Return the (x, y) coordinate for the center point of the cell that contains the specified text.  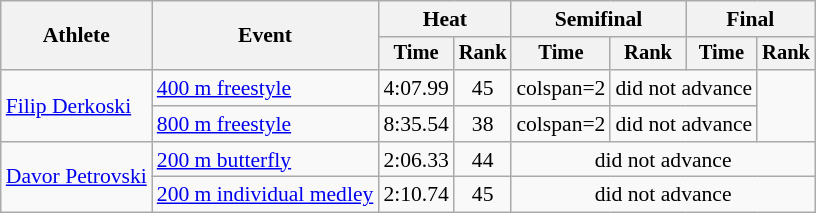
800 m freestyle (266, 124)
38 (483, 124)
Event (266, 36)
400 m freestyle (266, 88)
2:06.33 (416, 160)
Athlete (76, 36)
Heat (444, 19)
Semifinal (598, 19)
8:35.54 (416, 124)
44 (483, 160)
200 m individual medley (266, 195)
Filip Derkoski (76, 106)
Final (750, 19)
4:07.99 (416, 88)
2:10.74 (416, 195)
200 m butterfly (266, 160)
Davor Petrovski (76, 178)
